Identify which cell holds the provided text, then report its (x, y) central coordinate. 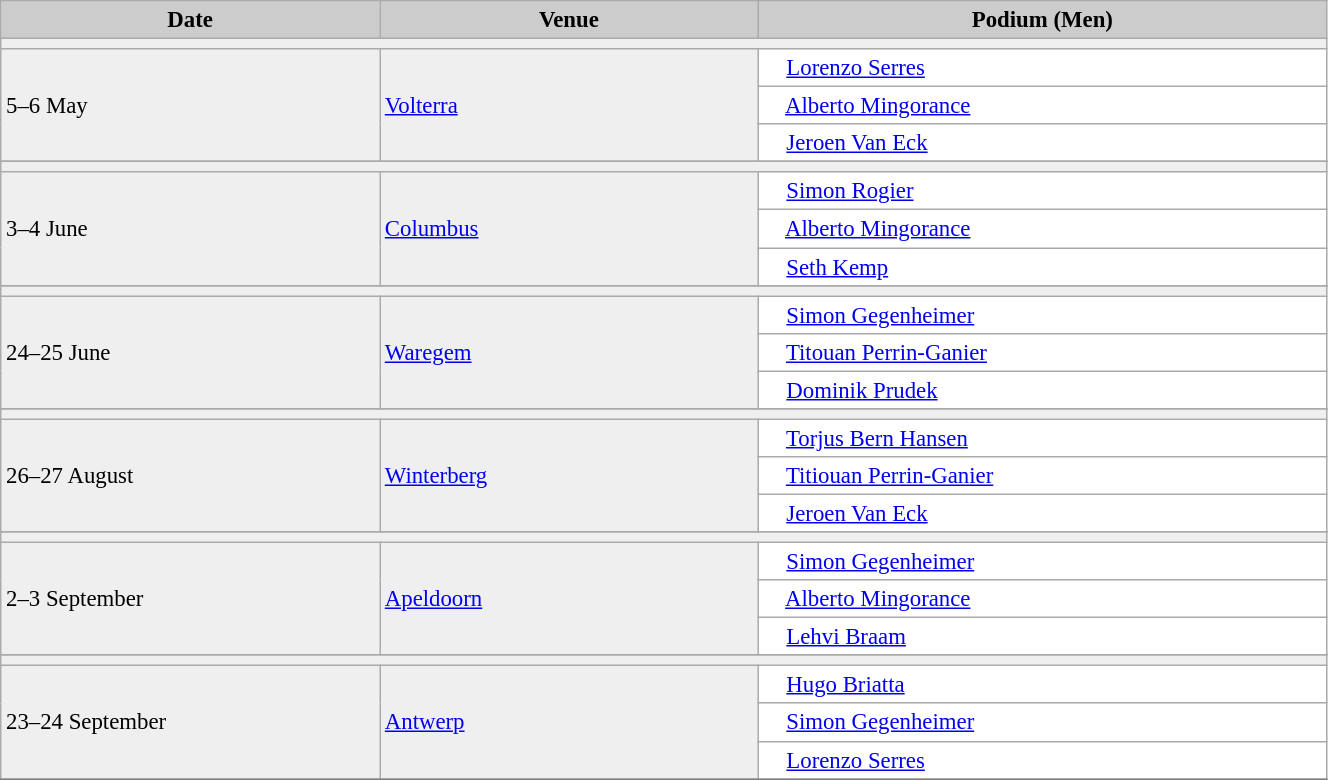
Apeldoorn (570, 600)
Date (190, 20)
26–27 August (190, 476)
Lehvi Braam (1042, 637)
5–6 May (190, 106)
Venue (570, 20)
Waregem (570, 352)
Columbus (570, 228)
Torjus Bern Hansen (1042, 438)
Volterra (570, 106)
Dominik Prudek (1042, 390)
Podium (Men) (1042, 20)
Simon Rogier (1042, 191)
23–24 September (190, 722)
Titiouan Perrin-Ganier (1042, 476)
Winterberg (570, 476)
Titouan Perrin-Ganier (1042, 352)
3–4 June (190, 228)
Antwerp (570, 722)
Seth Kemp (1042, 267)
2–3 September (190, 600)
Hugo Briatta (1042, 685)
24–25 June (190, 352)
